Pinpoint the cell where the given text exists, returning its (x, y) midpoint coordinate. 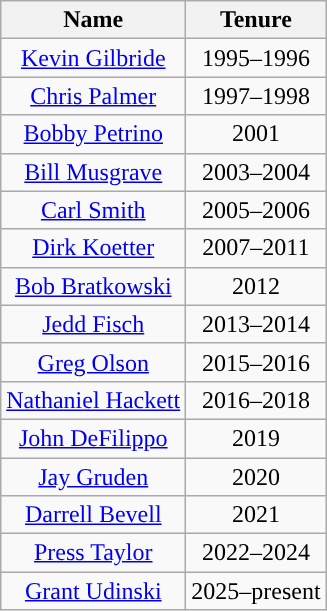
Dirk Koetter (94, 248)
2015–2016 (256, 362)
Press Taylor (94, 553)
Nathaniel Hackett (94, 400)
2001 (256, 134)
Kevin Gilbride (94, 58)
2021 (256, 515)
2025–present (256, 591)
2012 (256, 286)
2016–2018 (256, 400)
2022–2024 (256, 553)
Grant Udinski (94, 591)
2019 (256, 438)
2003–2004 (256, 172)
2005–2006 (256, 210)
Jay Gruden (94, 477)
2020 (256, 477)
Greg Olson (94, 362)
Bobby Petrino (94, 134)
Chris Palmer (94, 96)
Jedd Fisch (94, 324)
Bill Musgrave (94, 172)
John DeFilippo (94, 438)
2007–2011 (256, 248)
Darrell Bevell (94, 515)
Name (94, 20)
1997–1998 (256, 96)
Carl Smith (94, 210)
Bob Bratkowski (94, 286)
Tenure (256, 20)
1995–1996 (256, 58)
2013–2014 (256, 324)
